Extract the (X, Y) coordinate from the center of the cell holding the provided text.  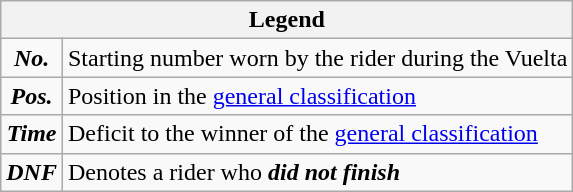
Position in the general classification (317, 96)
Denotes a rider who did not finish (317, 172)
Deficit to the winner of the general classification (317, 134)
DNF (32, 172)
No. (32, 58)
Starting number worn by the rider during the Vuelta (317, 58)
Legend (287, 20)
Time (32, 134)
Pos. (32, 96)
